Find where the given text appears and provide that cell's center as (x, y) coordinate. 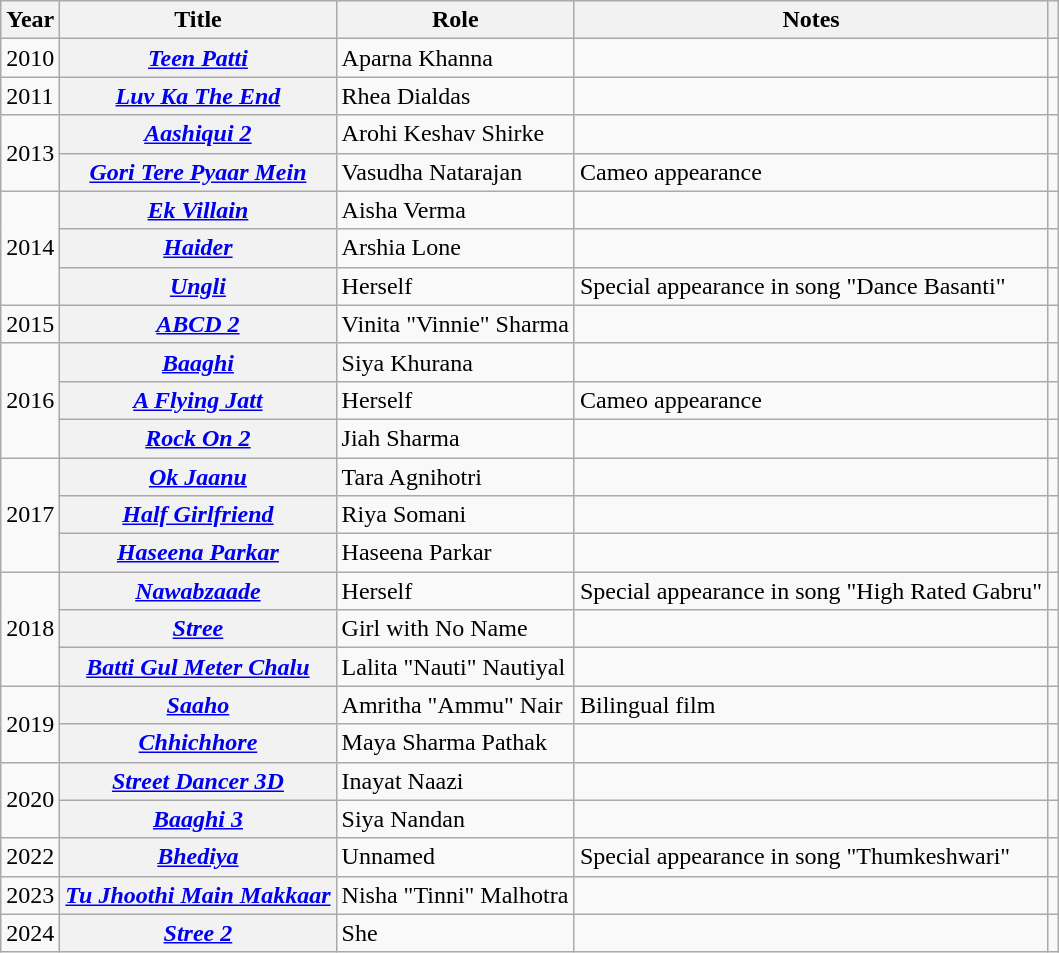
2013 (30, 153)
A Flying Jatt (198, 400)
Baaghi 3 (198, 819)
2015 (30, 324)
Ek Villain (198, 210)
Haider (198, 248)
Role (455, 20)
2011 (30, 96)
Gori Tere Pyaar Mein (198, 172)
Ungli (198, 286)
Luv Ka The End (198, 96)
Vinita "Vinnie" Sharma (455, 324)
Stree 2 (198, 933)
Nisha "Tinni" Malhotra (455, 895)
2010 (30, 58)
Girl with No Name (455, 629)
Bilingual film (810, 705)
Street Dancer 3D (198, 781)
Jiah Sharma (455, 438)
Arshia Lone (455, 248)
Tara Agnihotri (455, 477)
Title (198, 20)
Half Girlfriend (198, 515)
Teen Patti (198, 58)
Tu Jhoothi Main Makkaar (198, 895)
She (455, 933)
Unnamed (455, 857)
Maya Sharma Pathak (455, 743)
Bhediya (198, 857)
Rock On 2 (198, 438)
Special appearance in song "Thumkeshwari" (810, 857)
Ok Jaanu (198, 477)
Batti Gul Meter Chalu (198, 667)
Vasudha Natarajan (455, 172)
Chhichhore (198, 743)
2020 (30, 800)
2023 (30, 895)
Inayat Naazi (455, 781)
Siya Nandan (455, 819)
Special appearance in song "Dance Basanti" (810, 286)
Siya Khurana (455, 362)
2017 (30, 515)
Special appearance in song "High Rated Gabru" (810, 591)
2022 (30, 857)
Stree (198, 629)
Riya Somani (455, 515)
Aashiqui 2 (198, 134)
Year (30, 20)
Saaho (198, 705)
Rhea Dialdas (455, 96)
Aparna Khanna (455, 58)
Baaghi (198, 362)
Arohi Keshav Shirke (455, 134)
Notes (810, 20)
Nawabzaade (198, 591)
Lalita "Nauti" Nautiyal (455, 667)
2016 (30, 400)
2019 (30, 724)
2018 (30, 629)
2024 (30, 933)
2014 (30, 248)
Aisha Verma (455, 210)
Amritha "Ammu" Nair (455, 705)
ABCD 2 (198, 324)
